Pinpoint the cell where the given text exists, returning its [x, y] midpoint coordinate. 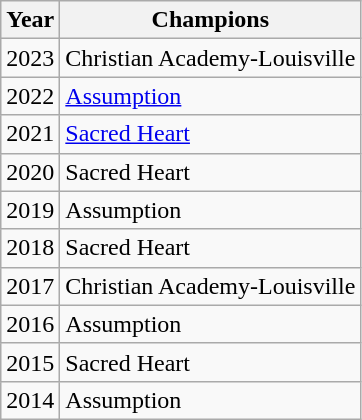
2021 [30, 134]
2018 [30, 248]
Year [30, 20]
2016 [30, 324]
2020 [30, 172]
2023 [30, 58]
2019 [30, 210]
2017 [30, 286]
2014 [30, 400]
2022 [30, 96]
2015 [30, 362]
Champions [210, 20]
